From the cell containing the given text, extract its center point as [x, y] coordinate. 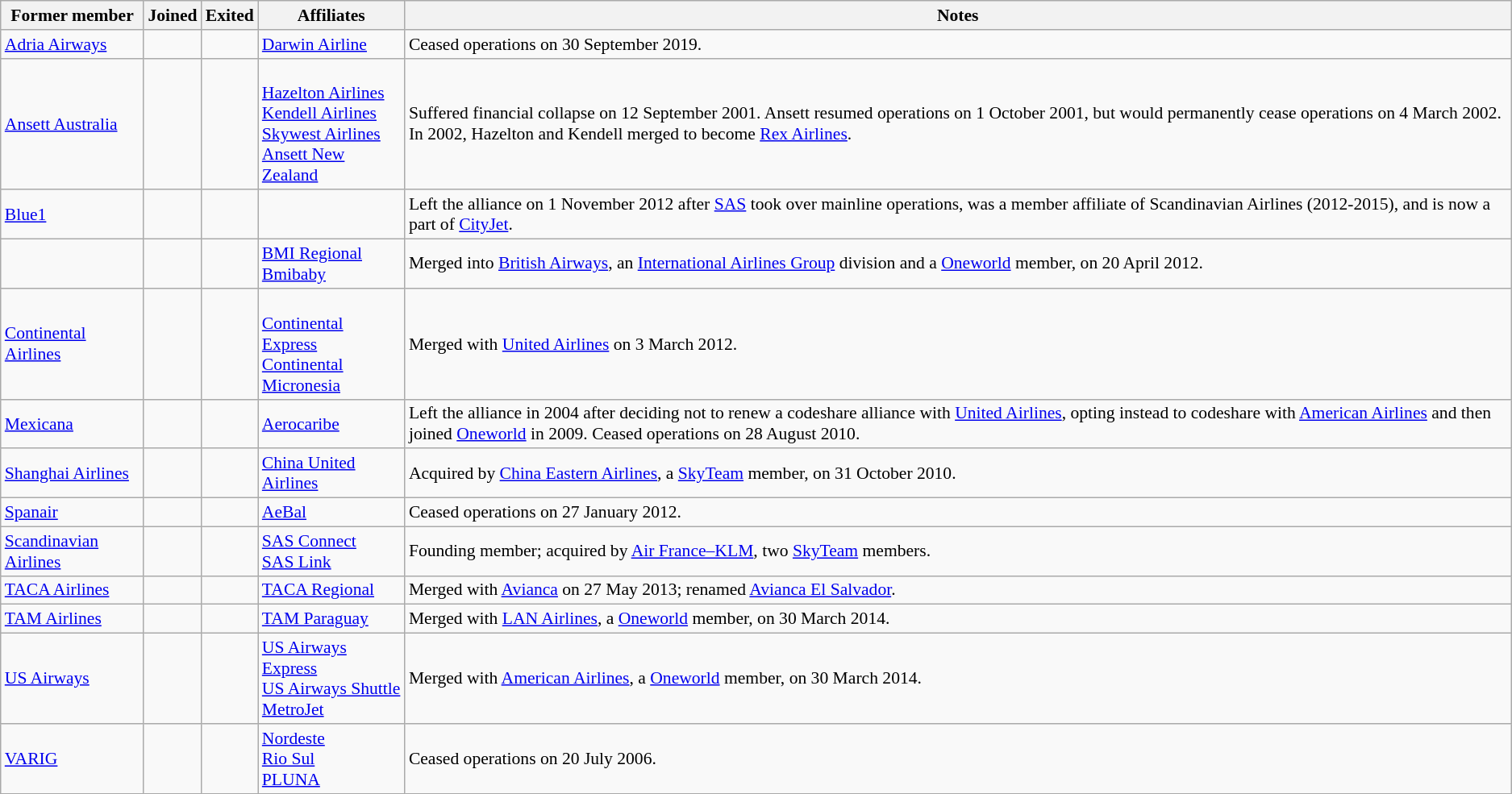
Merged with LAN Airlines, a Oneworld member, on 30 March 2014. [958, 619]
Shanghai Airlines [73, 474]
TACA Airlines [73, 590]
US Airways [73, 679]
Continental Airlines [73, 344]
Nordeste Rio Sul PLUNA [331, 759]
Exited [230, 15]
Darwin Airline [331, 44]
TAM Airlines [73, 619]
Merged with Avianca on 27 May 2013; renamed Avianca El Salvador. [958, 590]
Blue1 [73, 214]
Joined [173, 15]
Ansett Australia [73, 124]
Ceased operations on 27 January 2012. [958, 513]
Merged with United Airlines on 3 March 2012. [958, 344]
Mexicana [73, 424]
Spanair [73, 513]
Scandinavian Airlines [73, 551]
Affiliates [331, 15]
Ceased operations on 20 July 2006. [958, 759]
Adria Airways [73, 44]
Merged into British Airways, an International Airlines Group division and a Oneworld member, on 20 April 2012. [958, 264]
Former member [73, 15]
US Airways Express US Airways Shuttle MetroJet [331, 679]
Merged with American Airlines, a Oneworld member, on 30 March 2014. [958, 679]
Ceased operations on 30 September 2019. [958, 44]
Founding member; acquired by Air France–KLM, two SkyTeam members. [958, 551]
Aerocaribe [331, 424]
Continental Express Continental Micronesia [331, 344]
Acquired by China Eastern Airlines, a SkyTeam member, on 31 October 2010. [958, 474]
BMI Regional Bmibaby [331, 264]
AeBal [331, 513]
VARIG [73, 759]
Hazelton Airlines Kendell Airlines Skywest Airlines Ansett New Zealand [331, 124]
TAM Paraguay [331, 619]
TACA Regional [331, 590]
Notes [958, 15]
SAS Connect SAS Link [331, 551]
China United Airlines [331, 474]
